Identify which cell holds the provided text, then report its [x, y] central coordinate. 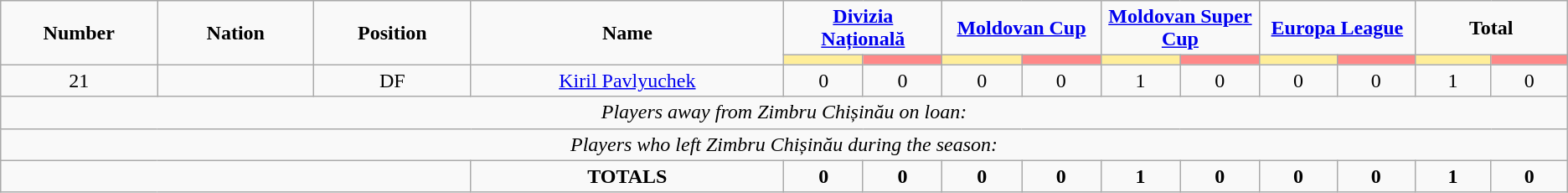
Nation [236, 33]
Moldovan Cup [1022, 29]
Europa League [1337, 29]
21 [79, 81]
Kiril Pavlyuchek [627, 81]
Divizia Națională [863, 29]
Total [1491, 29]
Position [392, 33]
Players who left Zimbru Chișinău during the season: [784, 144]
DF [392, 81]
Number [79, 33]
Moldovan Super Cup [1179, 29]
Name [627, 33]
TOTALS [627, 176]
Players away from Zimbru Chișinău on loan: [784, 112]
